Determine the [x, y] coordinate at the center of the cell enclosing the given text.  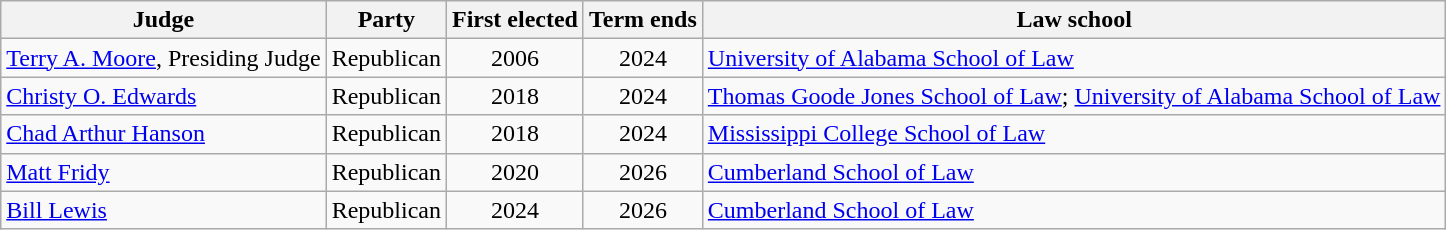
Bill Lewis [164, 210]
First elected [514, 20]
University of Alabama School of Law [1074, 58]
Judge [164, 20]
2006 [514, 58]
Party [386, 20]
Matt Fridy [164, 172]
Mississippi College School of Law [1074, 134]
2020 [514, 172]
Law school [1074, 20]
Christy O. Edwards [164, 96]
Chad Arthur Hanson [164, 134]
Term ends [642, 20]
Terry A. Moore, Presiding Judge [164, 58]
Thomas Goode Jones School of Law; University of Alabama School of Law [1074, 96]
